Locate the cell with the specified text and output its (x, y) center coordinate. 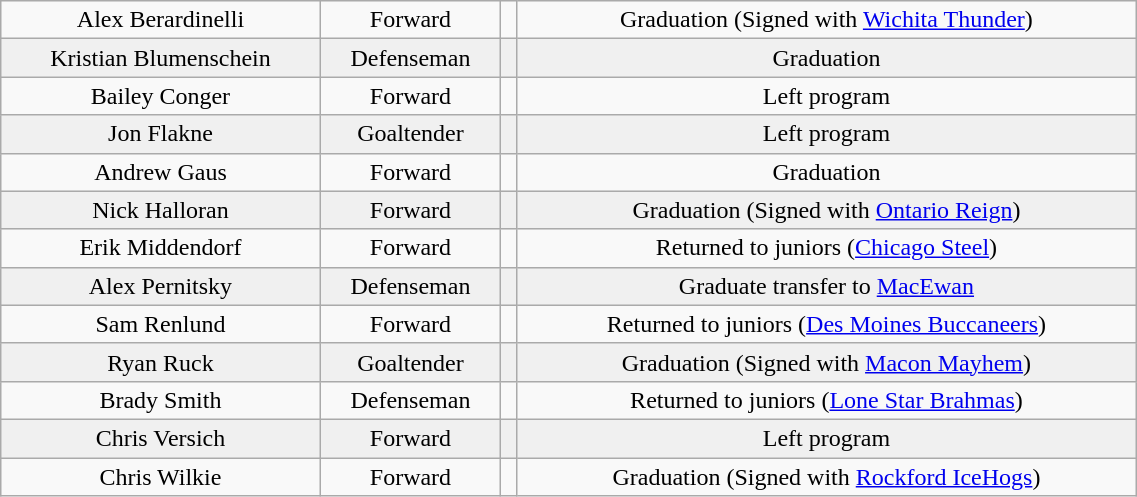
Alex Pernitsky (160, 286)
Jon Flakne (160, 134)
Chris Wilkie (160, 477)
Kristian Blumenschein (160, 58)
Chris Versich (160, 438)
Graduation (Signed with Ontario Reign) (826, 210)
Andrew Gaus (160, 172)
Sam Renlund (160, 324)
Graduation (Signed with Rockford IceHogs) (826, 477)
Returned to juniors (Lone Star Brahmas) (826, 400)
Returned to juniors (Chicago Steel) (826, 248)
Erik Middendorf (160, 248)
Graduation (Signed with Macon Mayhem) (826, 362)
Graduate transfer to MacEwan (826, 286)
Returned to juniors (Des Moines Buccaneers) (826, 324)
Alex Berardinelli (160, 20)
Bailey Conger (160, 96)
Graduation (Signed with Wichita Thunder) (826, 20)
Brady Smith (160, 400)
Nick Halloran (160, 210)
Ryan Ruck (160, 362)
